Output the [x, y] coordinate of the center of the cell containing the given text.  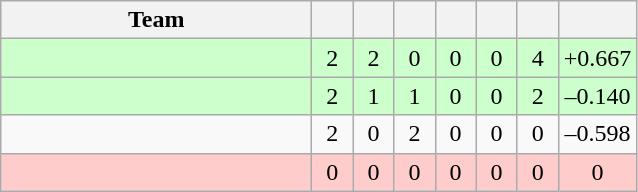
4 [538, 58]
–0.598 [598, 134]
+0.667 [598, 58]
–0.140 [598, 96]
Team [156, 20]
